From the cell containing the given text, extract its center point as (x, y) coordinate. 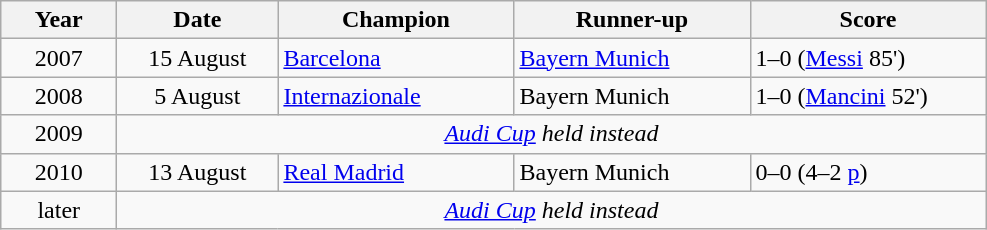
1–0 (Mancini 52') (868, 96)
2010 (59, 172)
13 August (198, 172)
5 August (198, 96)
0–0 (4–2 p) (868, 172)
Champion (396, 20)
2007 (59, 58)
15 August (198, 58)
Barcelona (396, 58)
Score (868, 20)
Runner-up (632, 20)
2009 (59, 134)
later (59, 210)
Real Madrid (396, 172)
Internazionale (396, 96)
1–0 (Messi 85') (868, 58)
2008 (59, 96)
Date (198, 20)
Year (59, 20)
